Pinpoint the cell where the given text exists, returning its (X, Y) midpoint coordinate. 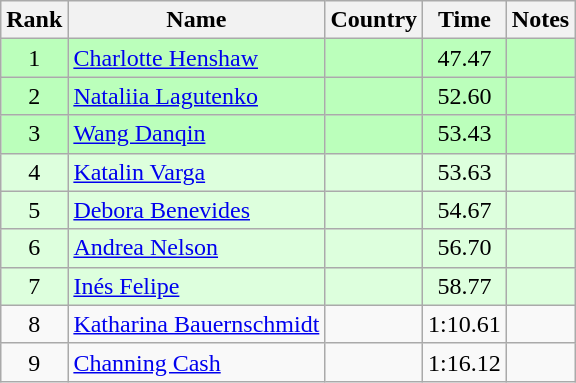
3 (34, 134)
53.63 (465, 172)
54.67 (465, 210)
Katharina Bauernschmidt (196, 324)
56.70 (465, 248)
Time (465, 20)
Charlotte Henshaw (196, 58)
Wang Danqin (196, 134)
8 (34, 324)
1 (34, 58)
Country (374, 20)
Notes (540, 20)
52.60 (465, 96)
Nataliia Lagutenko (196, 96)
1:10.61 (465, 324)
1:16.12 (465, 362)
6 (34, 248)
Andrea Nelson (196, 248)
Name (196, 20)
4 (34, 172)
2 (34, 96)
58.77 (465, 286)
Channing Cash (196, 362)
Rank (34, 20)
53.43 (465, 134)
7 (34, 286)
Katalin Varga (196, 172)
47.47 (465, 58)
9 (34, 362)
Debora Benevides (196, 210)
5 (34, 210)
Inés Felipe (196, 286)
